Scan for the cell matching the given text and deliver its [X, Y] coordinate at center. 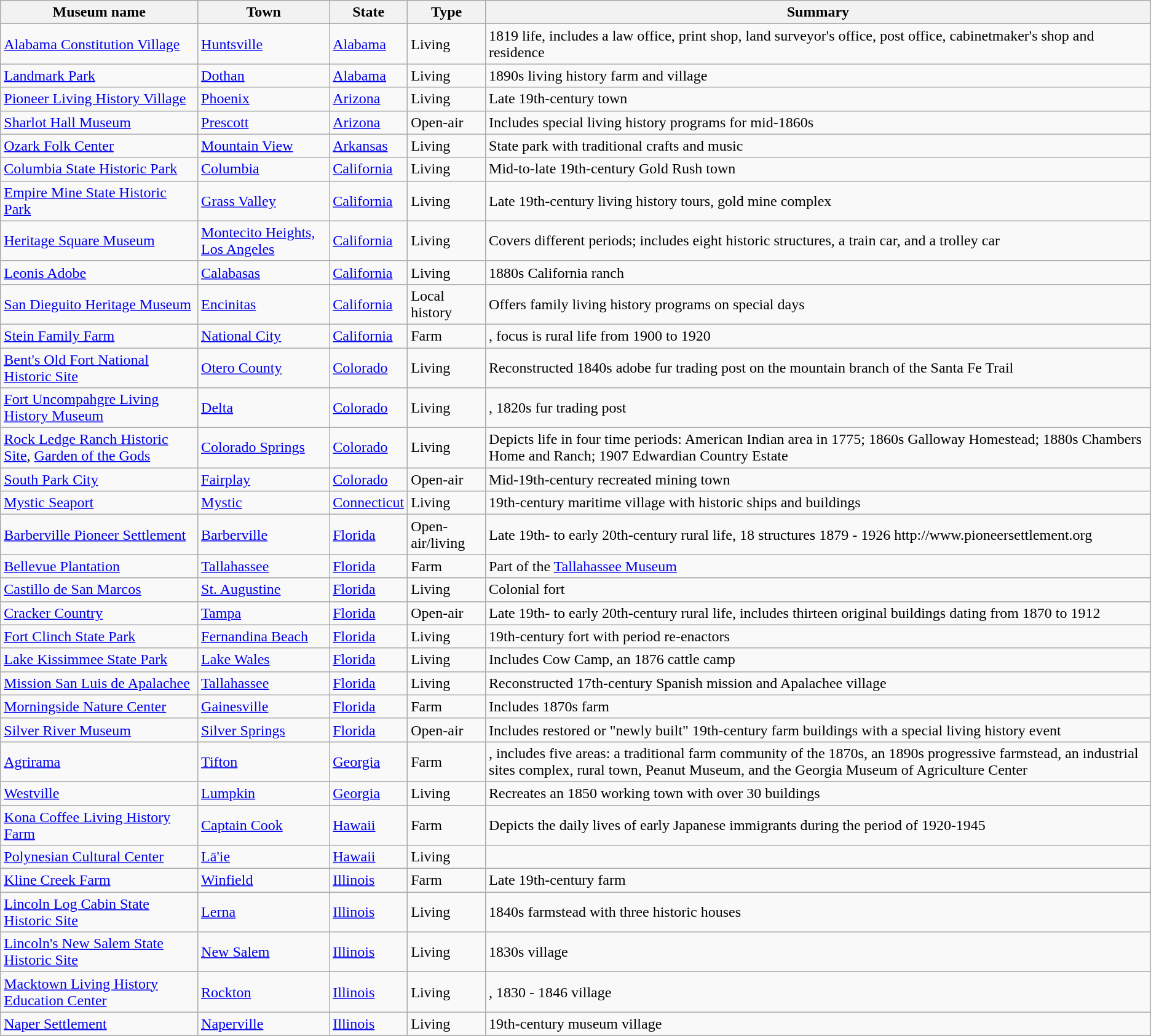
Colonial fort [818, 590]
Lake Wales [264, 660]
Columbia [264, 169]
1880s California ranch [818, 272]
Delta [264, 408]
Lincoln Log Cabin State Historic Site [100, 912]
Barberville [264, 535]
Tifton [264, 761]
Late 19th-century living history tours, gold mine complex [818, 200]
, focus is rural life from 1900 to 1920 [818, 336]
Tampa [264, 613]
Lincoln's New Salem State Historic Site [100, 952]
Mid-to-late 19th-century Gold Rush town [818, 169]
State [369, 12]
1819 life, includes a law office, print shop, land surveyor's office, post office, cabinetmaker's shop and residence [818, 44]
Includes special living history programs for mid-1860s [818, 122]
Local history [446, 304]
Colorado Springs [264, 448]
Castillo de San Marcos [100, 590]
Late 19th-century town [818, 99]
Fairplay [264, 480]
Offers family living history programs on special days [818, 304]
Naper Settlement [100, 1024]
National City [264, 336]
Includes 1870s farm [818, 706]
Mystic [264, 503]
Covers different periods; includes eight historic structures, a train car, and a trolley car [818, 241]
, 1830 - 1846 village [818, 992]
Fort Uncompahgre Living History Museum [100, 408]
San Dieguito Heritage Museum [100, 304]
Type [446, 12]
Rock Ledge Ranch Historic Site, Garden of the Gods [100, 448]
Phoenix [264, 99]
Agrirama [100, 761]
Includes Cow Camp, an 1876 cattle camp [818, 660]
Macktown Living History Education Center [100, 992]
19th-century maritime village with historic ships and buildings [818, 503]
1840s farmstead with three historic houses [818, 912]
Pioneer Living History Village [100, 99]
Bellevue Plantation [100, 566]
Naperville [264, 1024]
Depicts the daily lives of early Japanese immigrants during the period of 1920-1945 [818, 825]
St. Augustine [264, 590]
Arkansas [369, 146]
Montecito Heights, Los Angeles [264, 241]
Includes restored or "newly built" 19th-century farm buildings with a special living history event [818, 730]
Morningside Nature Center [100, 706]
Reconstructed 1840s adobe fur trading post on the mountain branch of the Santa Fe Trail [818, 368]
Dothan [264, 76]
Late 19th-century farm [818, 880]
Summary [818, 12]
Town [264, 12]
Kona Coffee Living History Farm [100, 825]
Barberville Pioneer Settlement [100, 535]
Silver Springs [264, 730]
Rockton [264, 992]
Calabasas [264, 272]
Mid-19th-century recreated mining town [818, 480]
Alabama Constitution Village [100, 44]
Part of the Tallahassee Museum [818, 566]
Empire Mine State Historic Park [100, 200]
Westville [100, 793]
Lumpkin [264, 793]
Encinitas [264, 304]
South Park City [100, 480]
Sharlot Hall Museum [100, 122]
1890s living history farm and village [818, 76]
Winfield [264, 880]
Otero County [264, 368]
19th-century fort with period re-enactors [818, 636]
, 1820s fur trading post [818, 408]
19th-century museum village [818, 1024]
New Salem [264, 952]
Reconstructed 17th-century Spanish mission and Apalachee village [818, 683]
1830s village [818, 952]
Silver River Museum [100, 730]
Leonis Adobe [100, 272]
Kline Creek Farm [100, 880]
Gainesville [264, 706]
Lā'ie [264, 857]
Recreates an 1850 working town with over 30 buildings [818, 793]
Landmark Park [100, 76]
Ozark Folk Center [100, 146]
Captain Cook [264, 825]
Stein Family Farm [100, 336]
Grass Valley [264, 200]
Cracker Country [100, 613]
Lake Kissimmee State Park [100, 660]
Heritage Square Museum [100, 241]
Connecticut [369, 503]
Fernandina Beach [264, 636]
Museum name [100, 12]
Fort Clinch State Park [100, 636]
Huntsville [264, 44]
Prescott [264, 122]
Lerna [264, 912]
Polynesian Cultural Center [100, 857]
Open-air/living [446, 535]
Late 19th- to early 20th-century rural life, includes thirteen original buildings dating from 1870 to 1912 [818, 613]
Mountain View [264, 146]
Columbia State Historic Park [100, 169]
Late 19th- to early 20th-century rural life, 18 structures 1879 - 1926 http://www.pioneersettlement.org [818, 535]
State park with traditional crafts and music [818, 146]
Mystic Seaport [100, 503]
Mission San Luis de Apalachee [100, 683]
Bent's Old Fort National Historic Site [100, 368]
